Find where the given text appears and provide that cell's center as (X, Y) coordinate. 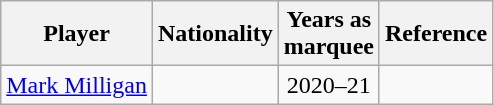
Nationality (215, 34)
Player (77, 34)
Reference (436, 34)
Years as marquee (328, 34)
Mark Milligan (77, 85)
2020–21 (328, 85)
